Scan for the cell matching the given text and deliver its [x, y] coordinate at center. 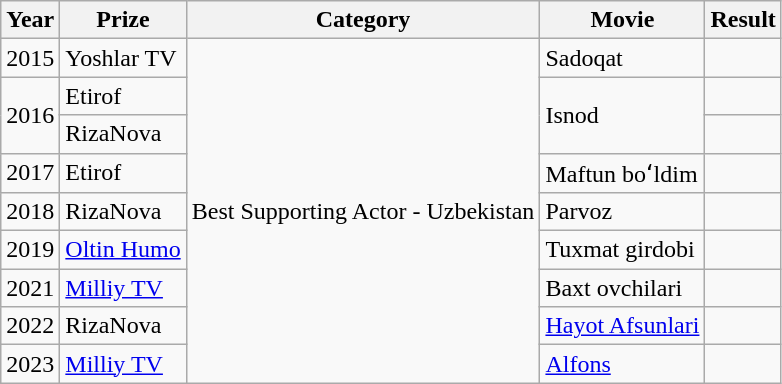
Isnod [622, 115]
2015 [30, 58]
2016 [30, 115]
Oltin Humo [123, 250]
Alfons [622, 364]
Maftun boʻldim [622, 173]
Category [363, 20]
Tuxmat girdobi [622, 250]
Prize [123, 20]
2019 [30, 250]
2021 [30, 288]
Result [743, 20]
2023 [30, 364]
Movie [622, 20]
Yoshlar TV [123, 58]
2018 [30, 212]
Hayot Afsunlari [622, 326]
2017 [30, 173]
Sadoqat [622, 58]
Parvoz [622, 212]
Year [30, 20]
Baxt ovchilari [622, 288]
2022 [30, 326]
Best Supporting Actor - Uzbekistan [363, 211]
